Extract the (X, Y) coordinate from the center of the cell holding the provided text.  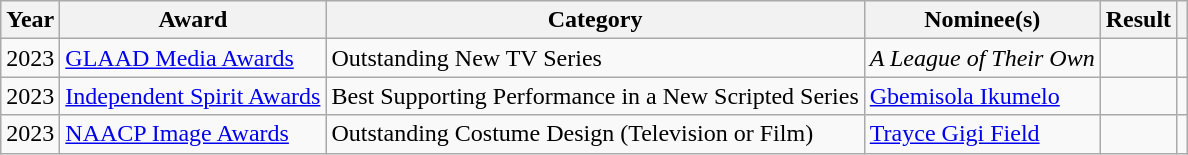
Independent Spirit Awards (193, 96)
A League of Their Own (982, 58)
Outstanding New TV Series (595, 58)
Gbemisola Ikumelo (982, 96)
Best Supporting Performance in a New Scripted Series (595, 96)
GLAAD Media Awards (193, 58)
Trayce Gigi Field (982, 134)
Nominee(s) (982, 20)
Award (193, 20)
NAACP Image Awards (193, 134)
Result (1138, 20)
Year (30, 20)
Category (595, 20)
Outstanding Costume Design (Television or Film) (595, 134)
